Locate the cell with the specified text and output its (X, Y) center coordinate. 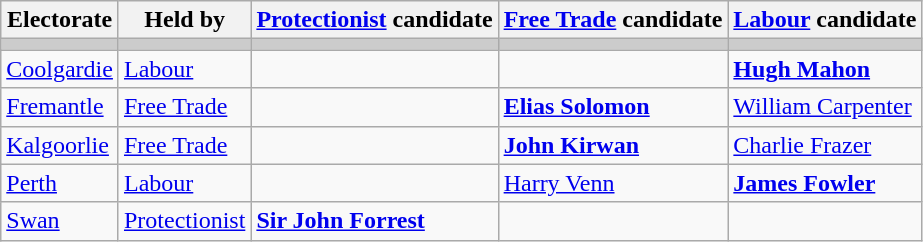
Hugh Mahon (825, 69)
John Kirwan (613, 145)
James Fowler (825, 183)
Sir John Forrest (374, 221)
Fremantle (60, 107)
Protectionist candidate (374, 20)
Swan (60, 221)
Coolgardie (60, 69)
Harry Venn (613, 183)
William Carpenter (825, 107)
Labour candidate (825, 20)
Elias Solomon (613, 107)
Kalgoorlie (60, 145)
Held by (184, 20)
Electorate (60, 20)
Perth (60, 183)
Free Trade candidate (613, 20)
Protectionist (184, 221)
Charlie Frazer (825, 145)
